Search for the cell housing the specified text and yield its [x, y] center coordinate. 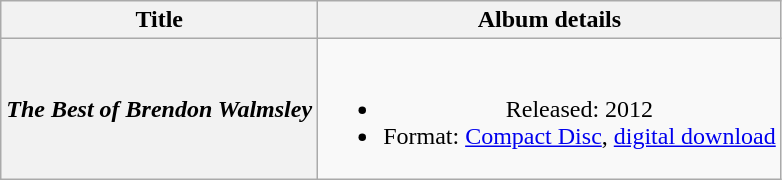
Title [160, 20]
The Best of Brendon Walmsley [160, 109]
Released: 2012Format: Compact Disc, digital download [550, 109]
Album details [550, 20]
